For the text-containing cell, return its midpoint in [X, Y] coordinate format. 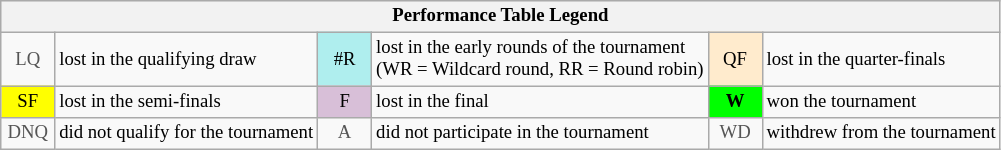
lost in the qualifying draw [186, 60]
F [345, 102]
A [345, 134]
Performance Table Legend [500, 16]
did not qualify for the tournament [186, 134]
lost in the quarter-finals [881, 60]
W [735, 102]
SF [28, 102]
did not participate in the tournament [540, 134]
WD [735, 134]
lost in the early rounds of the tournament(WR = Wildcard round, RR = Round robin) [540, 60]
won the tournament [881, 102]
LQ [28, 60]
DNQ [28, 134]
QF [735, 60]
#R [345, 60]
lost in the final [540, 102]
lost in the semi-finals [186, 102]
withdrew from the tournament [881, 134]
